Extract the (X, Y) coordinate from the center of the cell holding the provided text.  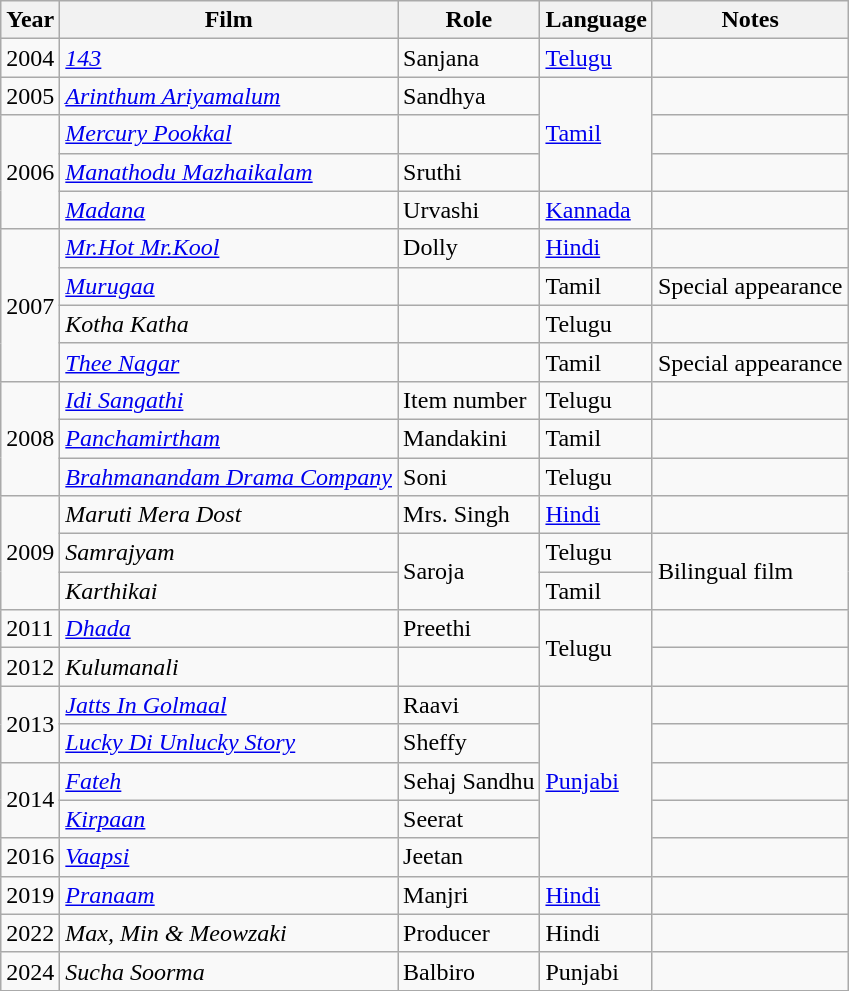
2024 (30, 971)
Soni (469, 477)
Idi Sangathi (229, 400)
Language (596, 20)
2007 (30, 305)
2022 (30, 933)
2006 (30, 172)
Karthikai (229, 591)
Sruthi (469, 172)
Dolly (469, 248)
2013 (30, 724)
Fateh (229, 781)
Kannada (596, 210)
Sandhya (469, 96)
Maruti Mera Dost (229, 515)
Kulumanali (229, 667)
2016 (30, 857)
Notes (750, 20)
Mercury Pookkal (229, 134)
Madana (229, 210)
Item number (469, 400)
2019 (30, 895)
Balbiro (469, 971)
Kirpaan (229, 819)
2008 (30, 438)
Max, Min & Meowzaki (229, 933)
Sucha Soorma (229, 971)
2014 (30, 800)
Dhada (229, 629)
Saroja (469, 572)
Urvashi (469, 210)
Kotha Katha (229, 324)
143 (229, 58)
Preethi (469, 629)
Mrs. Singh (469, 515)
Panchamirtham (229, 438)
2012 (30, 667)
Role (469, 20)
2005 (30, 96)
Raavi (469, 705)
Jeetan (469, 857)
Thee Nagar (229, 362)
Bilingual film (750, 572)
Jatts In Golmaal (229, 705)
Sheffy (469, 743)
Lucky Di Unlucky Story (229, 743)
Mr.Hot Mr.Kool (229, 248)
Pranaam (229, 895)
2011 (30, 629)
Film (229, 20)
Mandakini (469, 438)
Brahmanandam Drama Company (229, 477)
Sehaj Sandhu (469, 781)
Murugaa (229, 286)
Manjri (469, 895)
Producer (469, 933)
Seerat (469, 819)
Arinthum Ariyamalum (229, 96)
2009 (30, 553)
Year (30, 20)
Vaapsi (229, 857)
2004 (30, 58)
Manathodu Mazhaikalam (229, 172)
Sanjana (469, 58)
Samrajyam (229, 553)
